Search for the cell housing the specified text and yield its [X, Y] center coordinate. 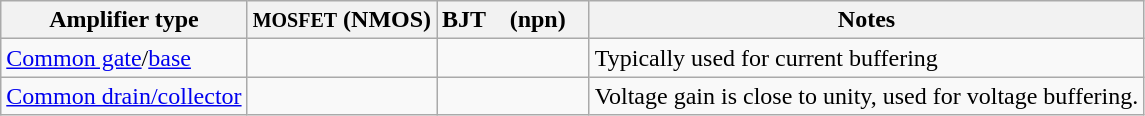
Amplifier type [124, 20]
Common drain/collector [124, 96]
MOSFET (NMOS) [342, 20]
Notes [866, 20]
Typically used for current buffering [866, 58]
BJT (npn) [514, 20]
Voltage gain is close to unity, used for voltage buffering. [866, 96]
Common gate/base [124, 58]
